Find where the given text appears and provide that cell's center as (x, y) coordinate. 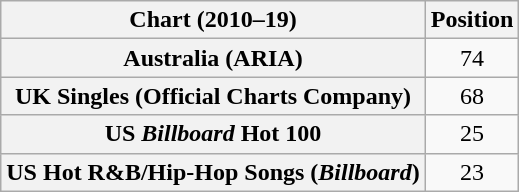
US Hot R&B/Hip-Hop Songs (Billboard) (213, 172)
UK Singles (Official Charts Company) (213, 96)
23 (472, 172)
US Billboard Hot 100 (213, 134)
25 (472, 134)
Chart (2010–19) (213, 20)
74 (472, 58)
Australia (ARIA) (213, 58)
68 (472, 96)
Position (472, 20)
